Locate the cell with the specified text and output its (x, y) center coordinate. 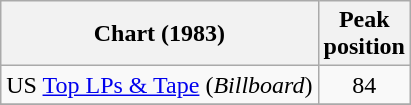
Peakposition (364, 34)
Chart (1983) (160, 34)
84 (364, 85)
US Top LPs & Tape (Billboard) (160, 85)
